Identify which cell holds the provided text, then report its (X, Y) central coordinate. 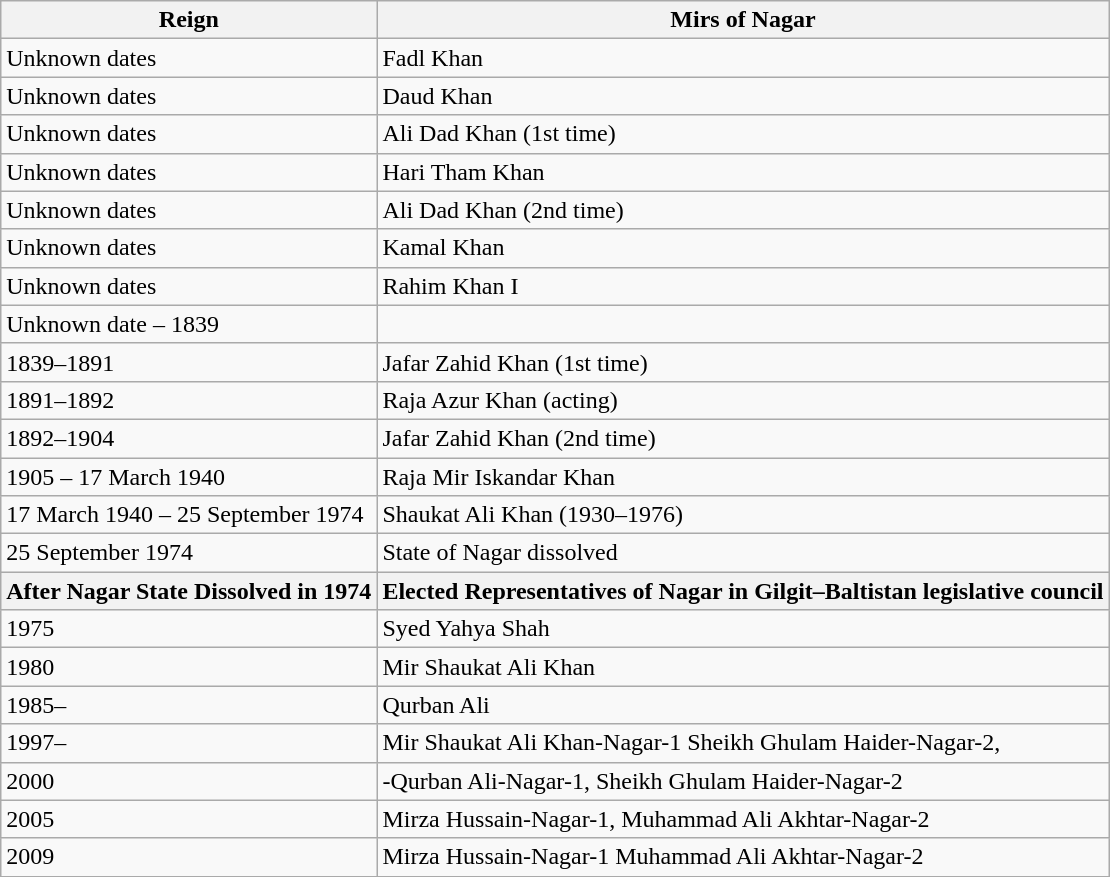
Elected Representatives of Nagar in Gilgit–Baltistan legislative council (743, 591)
2009 (189, 857)
Ali Dad Khan (1st time) (743, 134)
2000 (189, 781)
State of Nagar dissolved (743, 553)
1985– (189, 705)
1891–1892 (189, 400)
Jafar Zahid Khan (1st time) (743, 362)
After Nagar State Dissolved in 1974 (189, 591)
2005 (189, 819)
Kamal Khan (743, 248)
Raja Azur Khan (acting) (743, 400)
Jafar Zahid Khan (2nd time) (743, 438)
Mirza Hussain-Nagar-1, Muhammad Ali Akhtar-Nagar-2 (743, 819)
Syed Yahya Shah (743, 629)
Raja Mir Iskandar Khan (743, 477)
1997– (189, 743)
Mir Shaukat Ali Khan (743, 667)
Fadl Khan (743, 58)
Ali Dad Khan (2nd time) (743, 210)
Mirs of Nagar (743, 20)
1892–1904 (189, 438)
1980 (189, 667)
1975 (189, 629)
Daud Khan (743, 96)
Unknown date – 1839 (189, 324)
17 March 1940 – 25 September 1974 (189, 515)
Shaukat Ali Khan (1930–1976) (743, 515)
Hari Tham Khan (743, 172)
Rahim Khan I (743, 286)
1905 – 17 March 1940 (189, 477)
1839–1891 (189, 362)
-Qurban Ali-Nagar-1, Sheikh Ghulam Haider-Nagar-2 (743, 781)
Reign (189, 20)
25 September 1974 (189, 553)
Qurban Ali (743, 705)
Mirza Hussain-Nagar-1 Muhammad Ali Akhtar-Nagar-2 (743, 857)
Mir Shaukat Ali Khan-Nagar-1 Sheikh Ghulam Haider-Nagar-2, (743, 743)
